Identify which cell holds the provided text, then report its (X, Y) central coordinate. 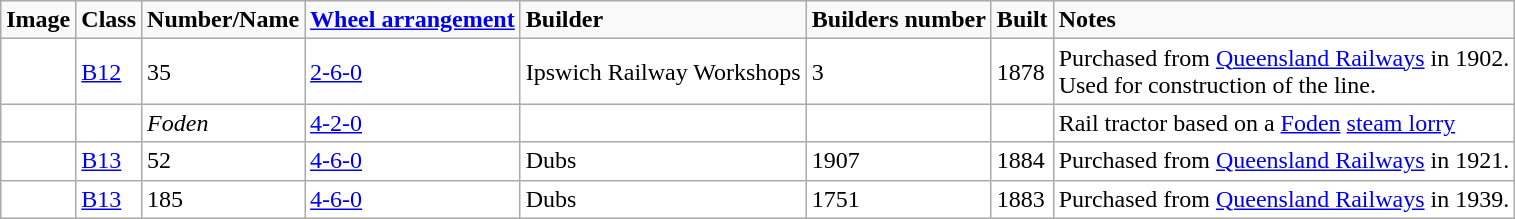
Purchased from Queensland Railways in 1939. (1284, 199)
Image (38, 20)
1884 (1022, 161)
Rail tractor based on a Foden steam lorry (1284, 123)
Foden (224, 123)
Builders number (898, 20)
Number/Name (224, 20)
1907 (898, 161)
Wheel arrangement (413, 20)
3 (898, 72)
1883 (1022, 199)
4-2-0 (413, 123)
Purchased from Queensland Railways in 1921. (1284, 161)
Class (109, 20)
52 (224, 161)
Builder (663, 20)
2-6-0 (413, 72)
Purchased from Queensland Railways in 1902.Used for construction of the line. (1284, 72)
1751 (898, 199)
35 (224, 72)
Ipswich Railway Workshops (663, 72)
Built (1022, 20)
1878 (1022, 72)
B12 (109, 72)
Notes (1284, 20)
185 (224, 199)
